Output the [X, Y] coordinate of the center of the cell containing the given text.  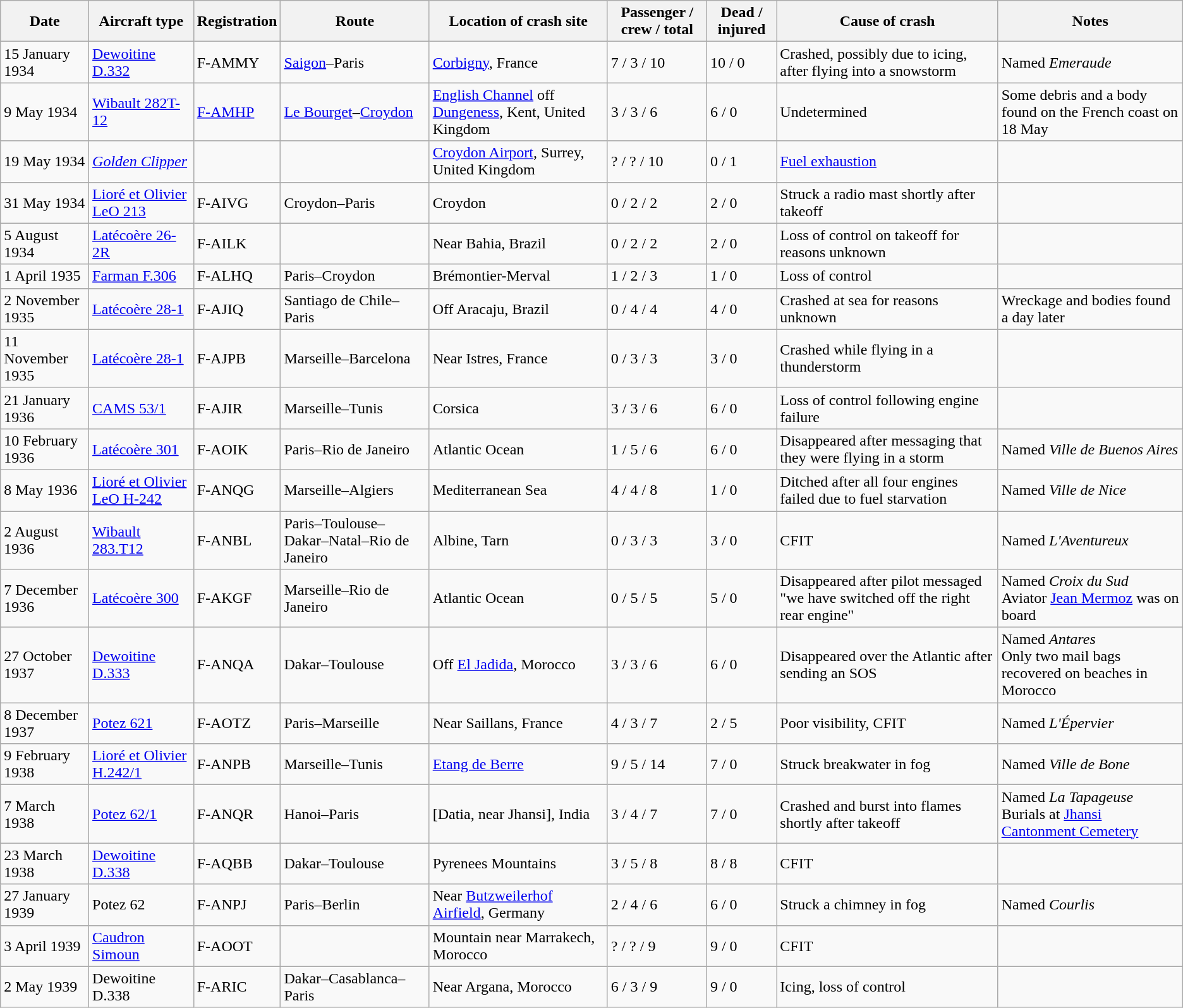
4 / 4 / 8 [657, 490]
Loss of control [887, 276]
Paris–Toulouse–Dakar–Natal–Rio de Janeiro [355, 540]
3 / 4 / 7 [657, 814]
Icing, loss of control [887, 987]
Route [355, 21]
Named La TapageuseBurials at Jhansi Cantonment Cemetery [1090, 814]
F-ANPJ [237, 905]
23 March 1938 [45, 863]
15 January 1934 [45, 62]
Named Croix du SudAviator Jean Mermoz was on board [1090, 598]
F-ANPB [237, 765]
Corbigny, France [518, 62]
Albine, Tarn [518, 540]
Location of crash site [518, 21]
F-AIVG [237, 202]
Brémontier-Merval [518, 276]
Registration [237, 21]
Struck breakwater in fog [887, 765]
5 / 0 [741, 598]
Paris–Croydon [355, 276]
Golden Clipper [142, 162]
F-AILK [237, 244]
Named Ville de Buenos Aires [1090, 449]
Named L'Épervier [1090, 723]
2 May 1939 [45, 987]
Paris–Marseille [355, 723]
10 February 1936 [45, 449]
Wibault 282T-12 [142, 112]
Latécoère 301 [142, 449]
F-AOIK [237, 449]
Hanoi–Paris [355, 814]
F-AJPB [237, 358]
F-AJIQ [237, 308]
English Channel off Dungeness, Kent, United Kingdom [518, 112]
Crashed, possibly due to icing, after flying into a snowstorm [887, 62]
Saigon–Paris [355, 62]
Le Bourget–Croydon [355, 112]
F-ANBL [237, 540]
Marseille–Barcelona [355, 358]
Latécoère 26-2R [142, 244]
Named Courlis [1090, 905]
3 April 1939 [45, 945]
Notes [1090, 21]
? / ? / 9 [657, 945]
Disappeared after messaging that they were flying in a storm [887, 449]
21 January 1936 [45, 408]
0 / 5 / 5 [657, 598]
F-AKGF [237, 598]
Croydon [518, 202]
Pyrenees Mountains [518, 863]
Near Bahia, Brazil [518, 244]
11 November 1935 [45, 358]
1 / 5 / 6 [657, 449]
Dewoitine D.332 [142, 62]
Santiago de Chile–Paris [355, 308]
0 / 1 [741, 162]
Fuel exhaustion [887, 162]
7 December 1936 [45, 598]
8 December 1937 [45, 723]
Loss of control on takeoff for reasons unknown [887, 244]
27 January 1939 [45, 905]
? / ? / 10 [657, 162]
F-AMMY [237, 62]
27 October 1937 [45, 665]
Croydon Airport, Surrey, United Kingdom [518, 162]
Marseille–Rio de Janeiro [355, 598]
6 / 3 / 9 [657, 987]
F-ANQG [237, 490]
8 May 1936 [45, 490]
F-AOOT [237, 945]
Potez 62 [142, 905]
Disappeared after pilot messaged "we have switched off the right rear engine" [887, 598]
Lioré et Olivier H.242/1 [142, 765]
2 August 1936 [45, 540]
F-ANQA [237, 665]
Named L'Aventureux [1090, 540]
Wibault 283.T12 [142, 540]
Crashed and burst into flames shortly after takeoff [887, 814]
Wreckage and bodies found a day later [1090, 308]
0 / 4 / 4 [657, 308]
Near Saillans, France [518, 723]
3 / 5 / 8 [657, 863]
4 / 3 / 7 [657, 723]
F-AJIR [237, 408]
F-ANQR [237, 814]
2 / 4 / 6 [657, 905]
Dead / injured [741, 21]
F-AMHP [237, 112]
Potez 621 [142, 723]
Loss of control following engine failure [887, 408]
Crashed while flying in a thunderstorm [887, 358]
Near Argana, Morocco [518, 987]
Some debris and a body found on the French coast on 18 May [1090, 112]
F-AQBB [237, 863]
19 May 1934 [45, 162]
Potez 62/1 [142, 814]
Farman F.306 [142, 276]
2 / 5 [741, 723]
Off El Jadida, Morocco [518, 665]
Lioré et Olivier LeO H-242 [142, 490]
9 May 1934 [45, 112]
CAMS 53/1 [142, 408]
Struck a radio mast shortly after takeoff [887, 202]
1 / 2 / 3 [657, 276]
Near Istres, France [518, 358]
Aircraft type [142, 21]
Named Ville de Bone [1090, 765]
Near Butzweilerhof Airfield, Germany [518, 905]
Poor visibility, CFIT [887, 723]
5 August 1934 [45, 244]
9 / 5 / 14 [657, 765]
F-ALHQ [237, 276]
Latécoère 300 [142, 598]
Off Aracaju, Brazil [518, 308]
Paris–Berlin [355, 905]
Dakar–Casablanca–Paris [355, 987]
7 March 1938 [45, 814]
Struck a chimney in fog [887, 905]
Dewoitine D.333 [142, 665]
8 / 8 [741, 863]
Croydon–Paris [355, 202]
Crashed at sea for reasons unknown [887, 308]
Paris–Rio de Janeiro [355, 449]
Etang de Berre [518, 765]
Ditched after all four engines failed due to fuel starvation [887, 490]
Mediterranean Sea [518, 490]
Named AntaresOnly two mail bags recovered on beaches in Morocco [1090, 665]
Date [45, 21]
Mountain near Marrakech, Morocco [518, 945]
F-ARIC [237, 987]
Disappeared over the Atlantic after sending an SOS [887, 665]
31 May 1934 [45, 202]
Caudron Simoun [142, 945]
[Datia, near Jhansi], India [518, 814]
Undetermined [887, 112]
1 April 1935 [45, 276]
4 / 0 [741, 308]
Corsica [518, 408]
Lioré et Olivier LeO 213 [142, 202]
2 November 1935 [45, 308]
9 February 1938 [45, 765]
Cause of crash [887, 21]
10 / 0 [741, 62]
7 / 3 / 10 [657, 62]
Named Ville de Nice [1090, 490]
F-AOTZ [237, 723]
Passenger / crew / total [657, 21]
Marseille–Algiers [355, 490]
Named Emeraude [1090, 62]
